Return the [X, Y] coordinate for the center point of the cell that contains the specified text.  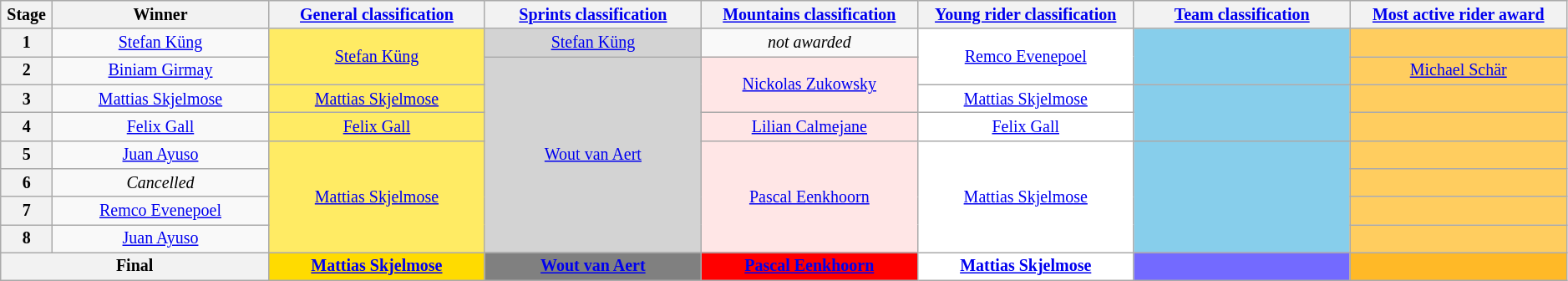
7 [27, 211]
General classification [376, 15]
8 [27, 239]
Winner [160, 15]
Mountains classification [809, 15]
Team classification [1241, 15]
Most active rider award [1459, 15]
5 [27, 154]
Stage [27, 15]
Biniam Girmay [160, 70]
3 [27, 99]
Young rider classification [1026, 15]
Final [135, 266]
6 [27, 182]
not awarded [809, 43]
1 [27, 43]
4 [27, 127]
Cancelled [160, 182]
Sprints classification [593, 15]
2 [27, 70]
Michael Schär [1459, 70]
Nickolas Zukowsky [809, 85]
Lilian Calmejane [809, 127]
